Locate the cell with the specified text and output its [X, Y] center coordinate. 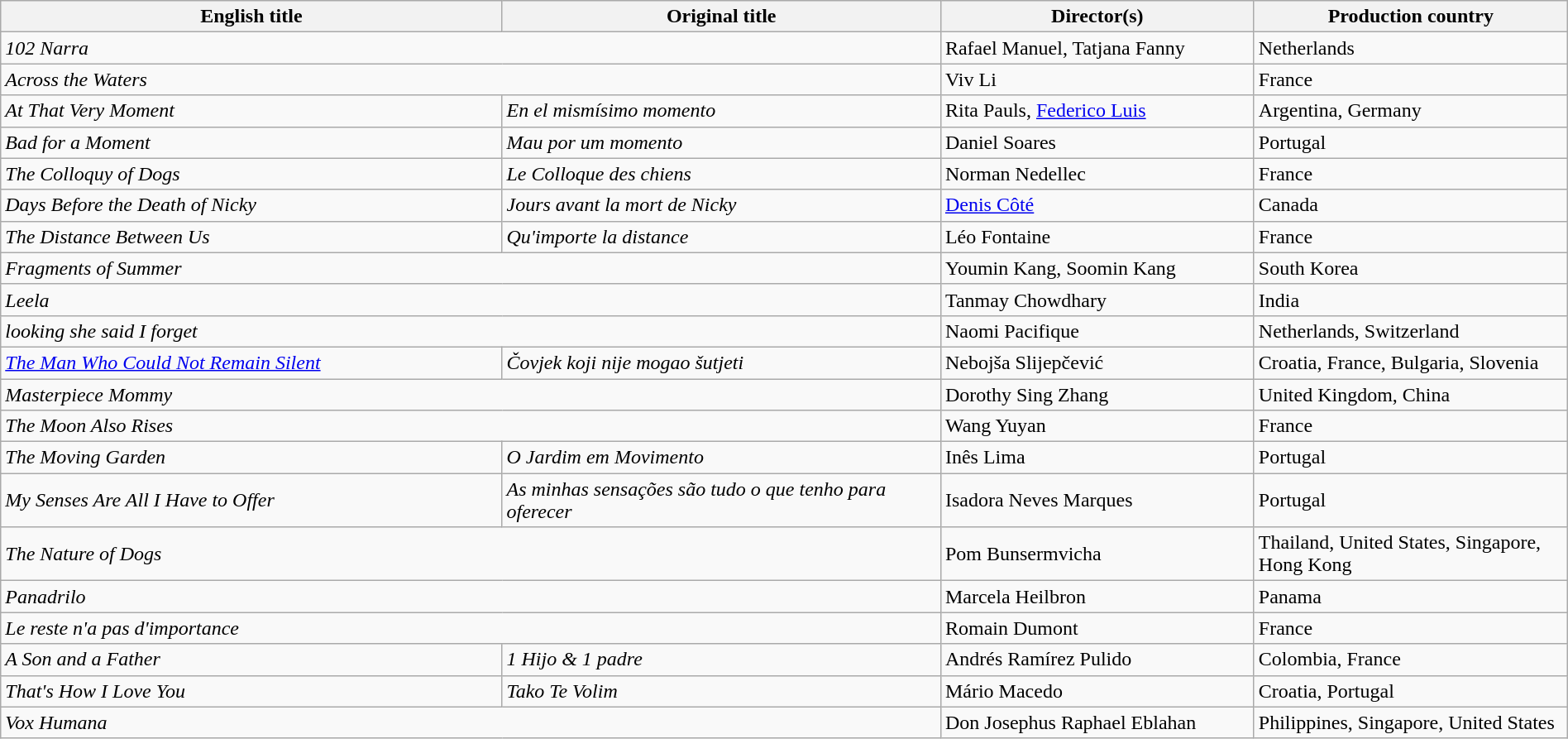
Original title [721, 17]
Vox Humana [471, 722]
Production country [1411, 17]
The Moon Also Rises [471, 426]
Mário Macedo [1097, 691]
Croatia, Portugal [1411, 691]
Croatia, France, Bulgaria, Slovenia [1411, 362]
Léo Fontaine [1097, 237]
At That Very Moment [251, 111]
Jours avant la mort de Nicky [721, 205]
102 Narra [471, 48]
A Son and a Father [251, 660]
Daniel Soares [1097, 142]
The Colloquy of Dogs [251, 174]
Marcela Heilbron [1097, 597]
My Senses Are All I Have to Offer [251, 500]
The Distance Between Us [251, 237]
Across the Waters [471, 79]
Bad for a Moment [251, 142]
Masterpiece Mommy [471, 395]
Pom Bunsermvicha [1097, 554]
Norman Nedellec [1097, 174]
Romain Dumont [1097, 628]
Argentina, Germany [1411, 111]
Inês Lima [1097, 458]
Days Before the Death of Nicky [251, 205]
South Korea [1411, 268]
Youmin Kang, Soomin Kang [1097, 268]
Thailand, United States, Singapore, Hong Kong [1411, 554]
looking she said I forget [471, 331]
Rita Pauls, Federico Luis [1097, 111]
As minhas sensações são tudo o que tenho para oferecer [721, 500]
Denis Côté [1097, 205]
The Man Who Could Not Remain Silent [251, 362]
English title [251, 17]
Nebojša Slijepčević [1097, 362]
En el mismísimo momento [721, 111]
Le reste n'a pas d'importance [471, 628]
Mau por um momento [721, 142]
Don Josephus Raphael Eblahan [1097, 722]
Wang Yuyan [1097, 426]
Leela [471, 300]
1 Hijo & 1 padre [721, 660]
Le Colloque des chiens [721, 174]
Isadora Neves Marques [1097, 500]
United Kingdom, China [1411, 395]
Netherlands, Switzerland [1411, 331]
Panadrilo [471, 597]
Director(s) [1097, 17]
That's How I Love You [251, 691]
Andrés Ramírez Pulido [1097, 660]
Colombia, France [1411, 660]
Qu'importe la distance [721, 237]
Dorothy Sing Zhang [1097, 395]
Čovjek koji nije mogao šutjeti [721, 362]
Naomi Pacifique [1097, 331]
The Moving Garden [251, 458]
O Jardim em Movimento [721, 458]
The Nature of Dogs [471, 554]
Fragments of Summer [471, 268]
Netherlands [1411, 48]
Viv Li [1097, 79]
Canada [1411, 205]
Rafael Manuel, Tatjana Fanny [1097, 48]
India [1411, 300]
Panama [1411, 597]
Tako Te Volim [721, 691]
Philippines, Singapore, United States [1411, 722]
Tanmay Chowdhary [1097, 300]
